Identify which cell holds the provided text, then report its (x, y) central coordinate. 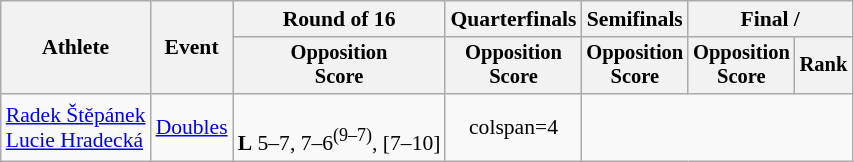
Athlete (76, 48)
Radek ŠtěpánekLucie Hradecká (76, 128)
Doubles (192, 128)
Rank (824, 66)
L 5–7, 7–6(9–7), [7–10] (340, 128)
Final / (770, 19)
Event (192, 48)
colspan=4 (513, 128)
Semifinals (636, 19)
Round of 16 (340, 19)
Quarterfinals (513, 19)
